Provide the [x, y] coordinate of the cell's center where the given text is located.  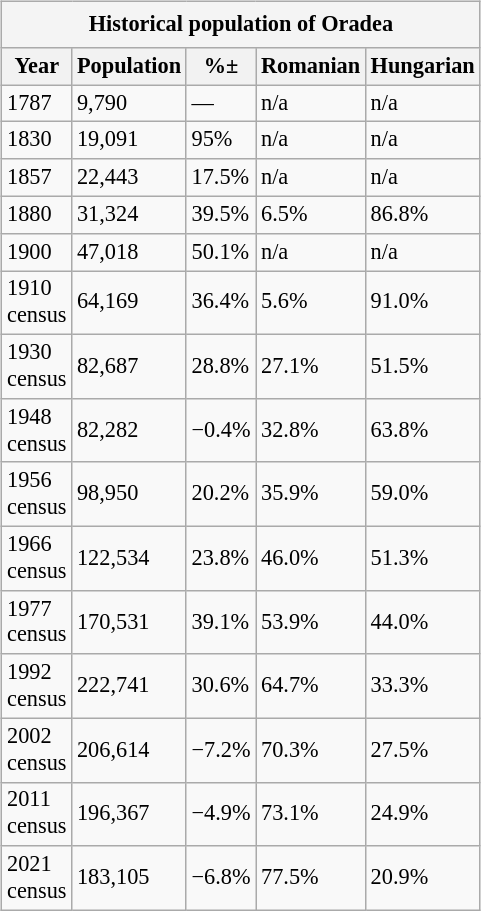
46.0% [311, 558]
Population [130, 66]
70.3% [311, 750]
170,531 [130, 622]
1880 [37, 214]
50.1% [220, 252]
98,950 [130, 494]
196,367 [130, 814]
2011 census [37, 814]
64.7% [311, 686]
206,614 [130, 750]
36.4% [220, 302]
32.8% [311, 430]
39.5% [220, 214]
53.9% [311, 622]
47,018 [130, 252]
35.9% [311, 494]
44.0% [422, 622]
17.5% [220, 178]
5.6% [311, 302]
2002 census [37, 750]
19,091 [130, 140]
Historical population of Oradea [241, 24]
−0.4% [220, 430]
33.3% [422, 686]
−4.9% [220, 814]
27.5% [422, 750]
1787 [37, 104]
30.6% [220, 686]
82,282 [130, 430]
222,741 [130, 686]
— [220, 104]
1910 census [37, 302]
59.0% [422, 494]
Hungarian [422, 66]
23.8% [220, 558]
Year [37, 66]
39.1% [220, 622]
1900 [37, 252]
82,687 [130, 366]
Romanian [311, 66]
86.8% [422, 214]
1948 census [37, 430]
9,790 [130, 104]
1857 [37, 178]
1930 census [37, 366]
1992 census [37, 686]
24.9% [422, 814]
1956 census [37, 494]
77.5% [311, 878]
22,443 [130, 178]
51.5% [422, 366]
1966 census [37, 558]
%± [220, 66]
51.3% [422, 558]
1977 census [37, 622]
64,169 [130, 302]
20.9% [422, 878]
6.5% [311, 214]
−7.2% [220, 750]
27.1% [311, 366]
63.8% [422, 430]
−6.8% [220, 878]
1830 [37, 140]
183,105 [130, 878]
91.0% [422, 302]
73.1% [311, 814]
31,324 [130, 214]
28.8% [220, 366]
122,534 [130, 558]
20.2% [220, 494]
2021 census [37, 878]
95% [220, 140]
